Detect which cell encompasses the target text, then output its (X, Y) center coordinate. 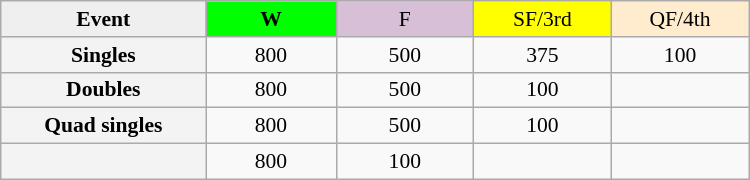
375 (543, 55)
Singles (104, 55)
SF/3rd (543, 19)
QF/4th (680, 19)
W (271, 19)
Doubles (104, 90)
F (405, 19)
Event (104, 19)
Quad singles (104, 126)
